Find where the given text appears and provide that cell's center as [x, y] coordinate. 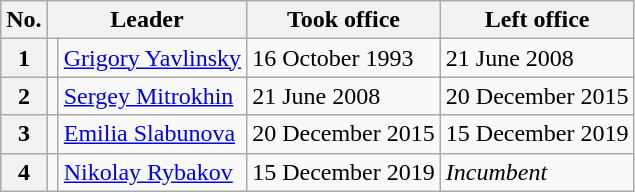
No. [24, 20]
1 [24, 58]
4 [24, 172]
Leader [146, 20]
Sergey Mitrokhin [152, 96]
Left office [537, 20]
Nikolay Rybakov [152, 172]
Emilia Slabunova [152, 134]
Grigory Yavlinsky [152, 58]
Took office [344, 20]
16 October 1993 [344, 58]
3 [24, 134]
2 [24, 96]
Incumbent [537, 172]
